Scan for the cell matching the given text and deliver its [X, Y] coordinate at center. 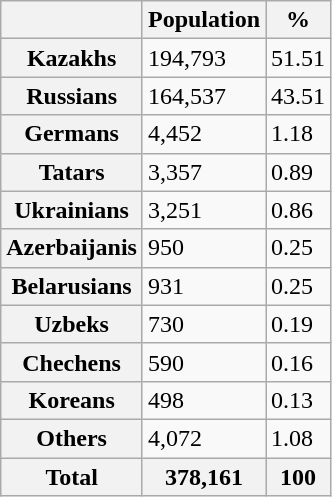
Germans [72, 134]
Total [72, 477]
4,452 [204, 134]
590 [204, 362]
0.13 [298, 400]
0.19 [298, 324]
4,072 [204, 438]
730 [204, 324]
Chechens [72, 362]
Azerbaijanis [72, 248]
498 [204, 400]
0.16 [298, 362]
0.89 [298, 172]
% [298, 20]
Kazakhs [72, 58]
931 [204, 286]
1.18 [298, 134]
Russians [72, 96]
378,161 [204, 477]
Koreans [72, 400]
Uzbeks [72, 324]
0.86 [298, 210]
164,537 [204, 96]
Belarusians [72, 286]
Tatars [72, 172]
194,793 [204, 58]
3,251 [204, 210]
Others [72, 438]
950 [204, 248]
Ukrainians [72, 210]
100 [298, 477]
43.51 [298, 96]
Population [204, 20]
51.51 [298, 58]
1.08 [298, 438]
3,357 [204, 172]
